Detect which cell encompasses the target text, then output its [X, Y] center coordinate. 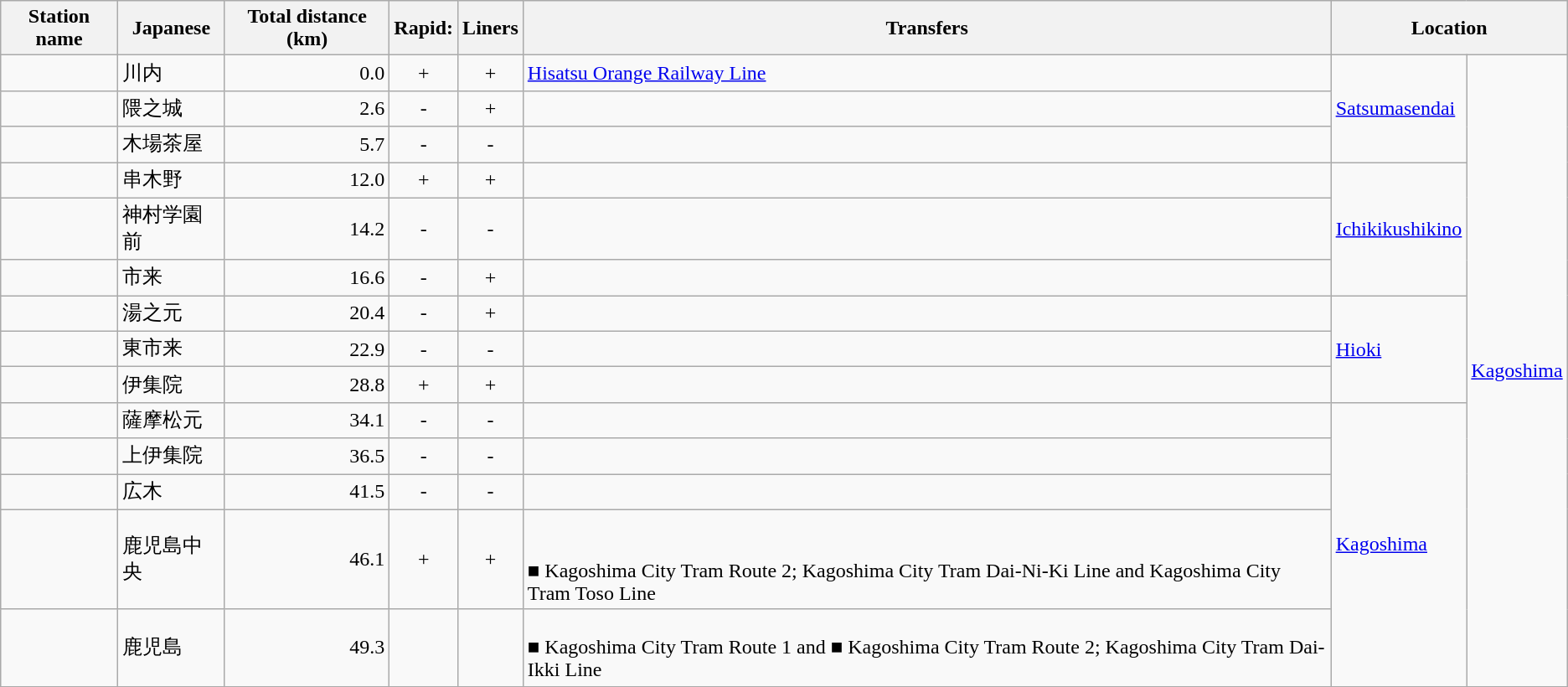
Ichikikushikino [1399, 230]
東市来 [171, 349]
12.0 [307, 181]
14.2 [307, 229]
■ Kagoshima City Tram Route 2; Kagoshima City Tram Dai-Ni-Ki Line and Kagoshima City Tram Toso Line [926, 560]
5.7 [307, 144]
0.0 [307, 74]
Satsumasendai [1399, 109]
20.4 [307, 313]
Location [1449, 28]
上伊集院 [171, 456]
Liners [491, 28]
隈之城 [171, 109]
Transfers [926, 28]
広木 [171, 493]
16.6 [307, 278]
36.5 [307, 456]
2.6 [307, 109]
鹿児島 [171, 648]
薩摩松元 [171, 421]
46.1 [307, 560]
49.3 [307, 648]
41.5 [307, 493]
Japanese [171, 28]
Total distance (km) [307, 28]
鹿児島中央 [171, 560]
34.1 [307, 421]
木場茶屋 [171, 144]
川内 [171, 74]
Hisatsu Orange Railway Line [926, 74]
Rapid: [424, 28]
湯之元 [171, 313]
神村学園前 [171, 229]
28.8 [307, 385]
串木野 [171, 181]
22.9 [307, 349]
Station name [59, 28]
伊集院 [171, 385]
市来 [171, 278]
Hioki [1399, 349]
■ Kagoshima City Tram Route 1 and ■ Kagoshima City Tram Route 2; Kagoshima City Tram Dai-Ikki Line [926, 648]
